Detect which cell encompasses the target text, then output its [x, y] center coordinate. 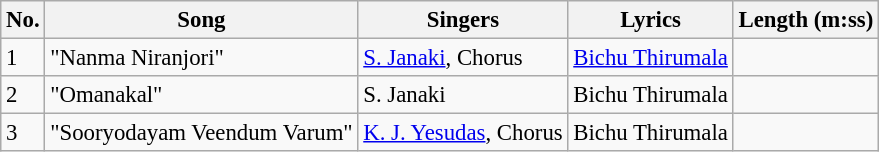
3 [23, 133]
1 [23, 58]
S. Janaki, Chorus [463, 58]
"Nanma Niranjori" [202, 58]
2 [23, 95]
Lyrics [650, 20]
Length (m:ss) [806, 20]
No. [23, 20]
Singers [463, 20]
"Omanakal" [202, 95]
"Sooryodayam Veendum Varum" [202, 133]
S. Janaki [463, 95]
K. J. Yesudas, Chorus [463, 133]
Song [202, 20]
